Search for the cell housing the specified text and yield its (X, Y) center coordinate. 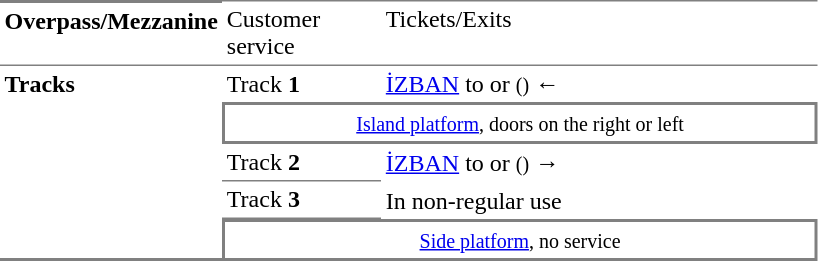
Track 1 (302, 84)
Tracks (111, 164)
Track 3 (302, 201)
Overpass/Mezzanine (111, 33)
Tickets/Exits (599, 33)
Island platform, doors on the right or left (520, 123)
Side platform, no service (520, 240)
İZBAN to or () → (599, 163)
In non-regular use (599, 201)
Customer service (302, 33)
Track 2 (302, 163)
İZBAN to or () ← (599, 84)
